Pinpoint the cell where the given text exists, returning its [X, Y] midpoint coordinate. 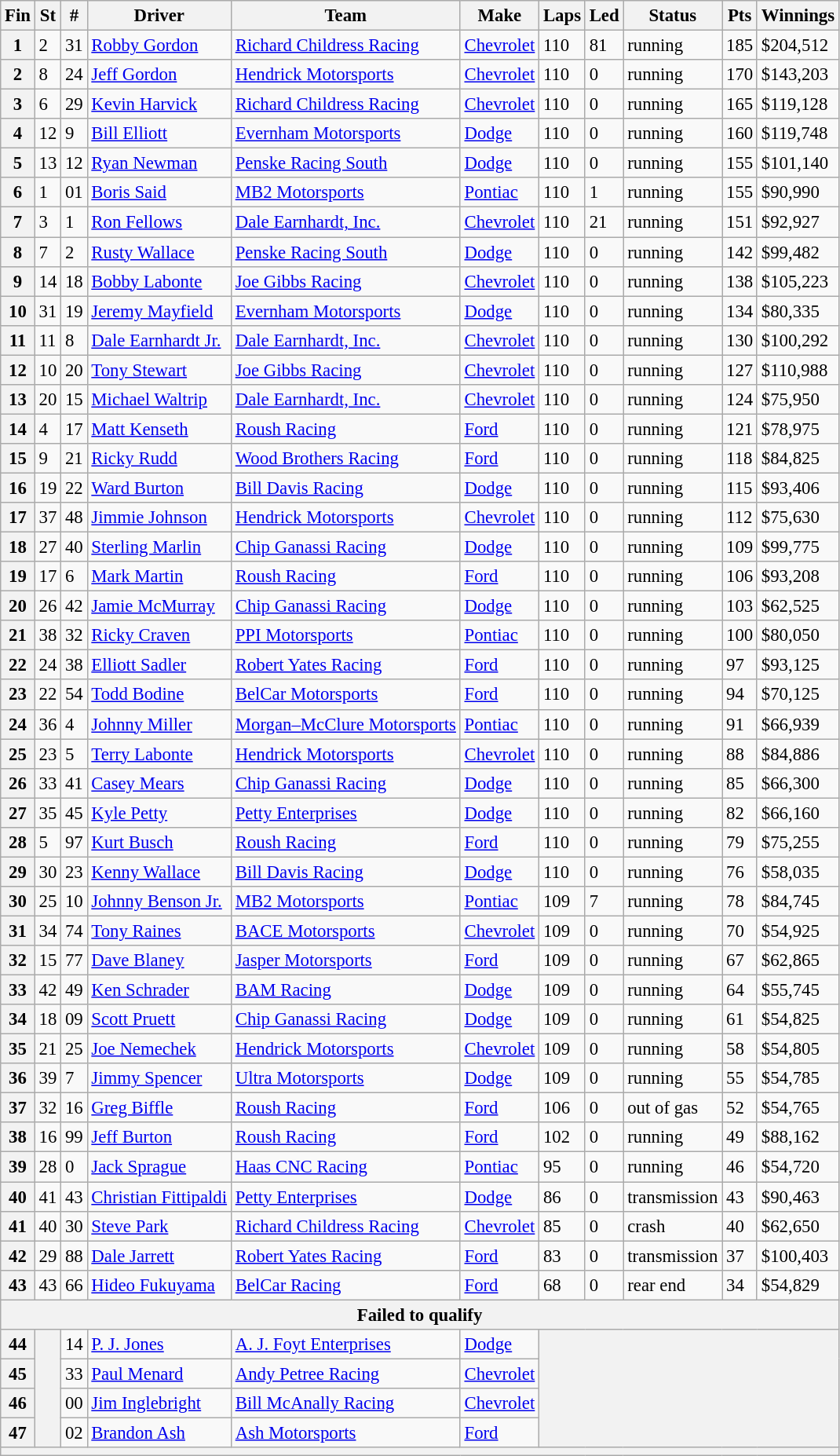
Morgan–McClure Motorsports [345, 724]
01 [74, 192]
Laps [562, 16]
BACE Motorsports [345, 931]
54 [74, 695]
74 [74, 931]
out of gas [673, 1108]
$75,950 [798, 400]
Johnny Benson Jr. [159, 902]
Pts [740, 16]
138 [740, 281]
Tony Raines [159, 931]
Ricky Rudd [159, 459]
$119,128 [798, 104]
185 [740, 46]
$80,050 [798, 635]
$66,300 [798, 783]
Jeff Gordon [159, 75]
81 [604, 46]
$90,463 [798, 1197]
130 [740, 340]
02 [74, 1432]
Led [604, 16]
102 [562, 1138]
47 [18, 1432]
100 [740, 635]
95 [562, 1167]
103 [740, 606]
Sterling Marlin [159, 547]
Dale Jarrett [159, 1256]
Driver [159, 16]
44 [18, 1344]
Ricky Craven [159, 635]
$62,650 [798, 1226]
$70,125 [798, 695]
Jimmie Johnson [159, 518]
61 [740, 1019]
79 [740, 843]
$93,406 [798, 488]
00 [74, 1403]
Ash Motorsports [345, 1432]
Robby Gordon [159, 46]
Failed to qualify [420, 1315]
Elliott Sadler [159, 665]
$101,140 [798, 163]
94 [740, 695]
160 [740, 134]
68 [562, 1285]
Michael Waltrip [159, 400]
76 [740, 872]
$80,335 [798, 311]
Bill Elliott [159, 134]
Ward Burton [159, 488]
$54,785 [798, 1078]
Brandon Ash [159, 1432]
Rusty Wallace [159, 252]
Tony Stewart [159, 370]
P. J. Jones [159, 1344]
$75,255 [798, 843]
$78,975 [798, 429]
BelCar Motorsports [345, 695]
$99,482 [798, 252]
$66,939 [798, 724]
Kevin Harvick [159, 104]
Dave Blaney [159, 960]
PPI Motorsports [345, 635]
$100,403 [798, 1256]
Ryan Newman [159, 163]
83 [562, 1256]
Status [673, 16]
64 [740, 990]
Dale Earnhardt Jr. [159, 340]
124 [740, 400]
78 [740, 902]
$54,829 [798, 1285]
Kurt Busch [159, 843]
Bobby Labonte [159, 281]
70 [740, 931]
$54,805 [798, 1049]
Boris Said [159, 192]
99 [74, 1138]
142 [740, 252]
55 [740, 1078]
Make [499, 16]
Casey Mears [159, 783]
67 [740, 960]
Terry Labonte [159, 754]
$58,035 [798, 872]
$92,927 [798, 222]
Ron Fellows [159, 222]
82 [740, 813]
$55,745 [798, 990]
# [74, 16]
Jasper Motorsports [345, 960]
Jeff Burton [159, 1138]
$93,208 [798, 576]
Matt Kenseth [159, 429]
Scott Pruett [159, 1019]
$84,745 [798, 902]
134 [740, 311]
48 [74, 518]
Joe Nemechek [159, 1049]
rear end [673, 1285]
Hideo Fukuyama [159, 1285]
Kenny Wallace [159, 872]
Fin [18, 16]
Todd Bodine [159, 695]
BelCar Racing [345, 1285]
$119,748 [798, 134]
86 [562, 1197]
Jamie McMurray [159, 606]
Greg Biffle [159, 1108]
A. J. Foyt Enterprises [345, 1344]
66 [74, 1285]
$54,925 [798, 931]
$90,990 [798, 192]
Jimmy Spencer [159, 1078]
58 [740, 1049]
$99,775 [798, 547]
127 [740, 370]
115 [740, 488]
165 [740, 104]
$100,292 [798, 340]
09 [74, 1019]
Ken Schrader [159, 990]
Jeremy Mayfield [159, 311]
112 [740, 518]
Wood Brothers Racing [345, 459]
Jack Sprague [159, 1167]
$54,720 [798, 1167]
$54,765 [798, 1108]
Andy Petree Racing [345, 1374]
$75,630 [798, 518]
$93,125 [798, 665]
Haas CNC Racing [345, 1167]
170 [740, 75]
52 [740, 1108]
Winnings [798, 16]
$204,512 [798, 46]
$143,203 [798, 75]
Bill McAnally Racing [345, 1403]
$88,162 [798, 1138]
BAM Racing [345, 990]
Paul Menard [159, 1374]
Johnny Miller [159, 724]
118 [740, 459]
Team [345, 16]
$105,223 [798, 281]
$62,525 [798, 606]
91 [740, 724]
$66,160 [798, 813]
Christian Fittipaldi [159, 1197]
$110,988 [798, 370]
Jim Inglebright [159, 1403]
Mark Martin [159, 576]
Steve Park [159, 1226]
$84,886 [798, 754]
Ultra Motorsports [345, 1078]
$84,825 [798, 459]
121 [740, 429]
St [47, 16]
77 [74, 960]
Kyle Petty [159, 813]
crash [673, 1226]
$62,865 [798, 960]
$54,825 [798, 1019]
151 [740, 222]
